Detect which cell encompasses the target text, then output its [x, y] center coordinate. 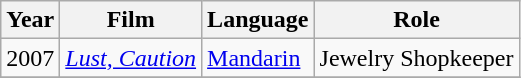
Film [131, 20]
Year [30, 20]
Jewelry Shopkeeper [416, 58]
2007 [30, 58]
Language [258, 20]
Lust, Caution [131, 58]
Role [416, 20]
Mandarin [258, 58]
